Pinpoint the cell where the given text exists, returning its [x, y] midpoint coordinate. 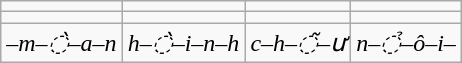
n–◌̉–ô–i– [406, 43]
c–h–◌̃–ư [298, 43]
h–◌̀–i–n–h [184, 43]
–m–◌̀–a–n [62, 43]
